Locate the cell with the specified text and output its [X, Y] center coordinate. 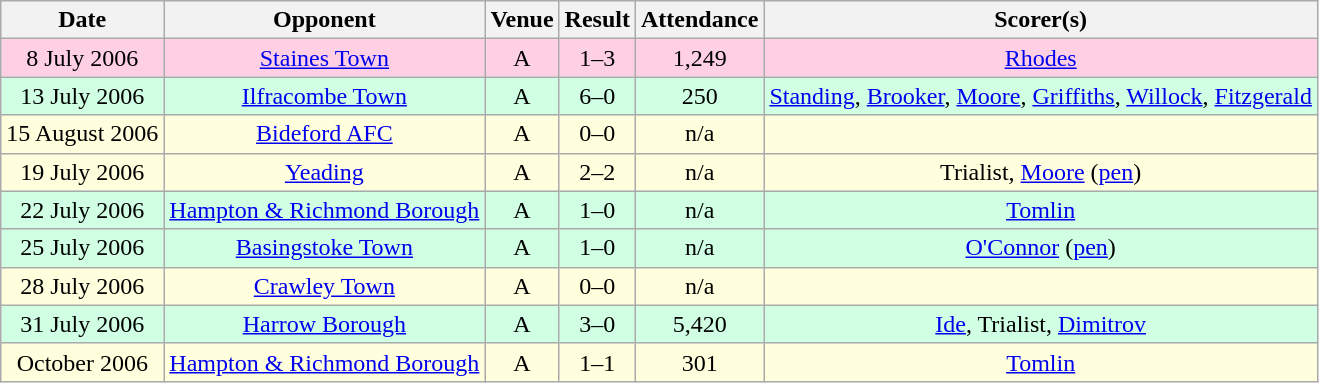
Venue [522, 20]
Attendance [699, 20]
Staines Town [324, 58]
Ide, Trialist, Dimitrov [1041, 324]
25 July 2006 [82, 248]
Yeading [324, 172]
19 July 2006 [82, 172]
2–2 [597, 172]
Basingstoke Town [324, 248]
O'Connor (pen) [1041, 248]
Date [82, 20]
Rhodes [1041, 58]
301 [699, 362]
22 July 2006 [82, 210]
3–0 [597, 324]
Standing, Brooker, Moore, Griffiths, Willock, Fitzgerald [1041, 96]
Trialist, Moore (pen) [1041, 172]
250 [699, 96]
1–1 [597, 362]
Crawley Town [324, 286]
1,249 [699, 58]
6–0 [597, 96]
8 July 2006 [82, 58]
Bideford AFC [324, 134]
Result [597, 20]
28 July 2006 [82, 286]
Scorer(s) [1041, 20]
October 2006 [82, 362]
15 August 2006 [82, 134]
5,420 [699, 324]
1–3 [597, 58]
Ilfracombe Town [324, 96]
Opponent [324, 20]
13 July 2006 [82, 96]
31 July 2006 [82, 324]
Harrow Borough [324, 324]
